Locate the cell with the specified text and output its [X, Y] center coordinate. 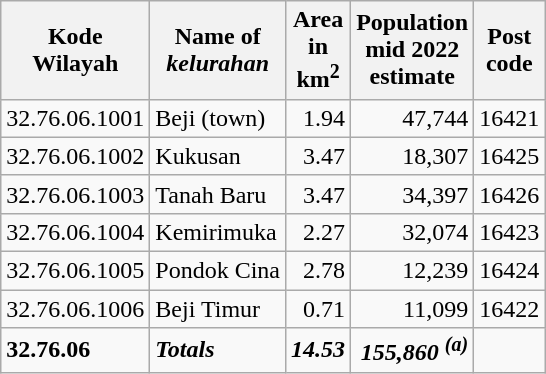
155,860 (a) [412, 350]
32.76.06.1005 [76, 271]
Area in km2 [318, 50]
Beji Timur [218, 309]
16423 [510, 232]
16424 [510, 271]
14.53 [318, 350]
12,239 [412, 271]
Totals [218, 350]
32,074 [412, 232]
18,307 [412, 156]
Kemirimuka [218, 232]
Kode Wilayah [76, 50]
16425 [510, 156]
47,744 [412, 118]
32.76.06.1003 [76, 194]
16426 [510, 194]
Name of kelurahan [218, 50]
11,099 [412, 309]
32.76.06.1002 [76, 156]
1.94 [318, 118]
32.76.06.1004 [76, 232]
34,397 [412, 194]
Pondok Cina [218, 271]
32.76.06.1001 [76, 118]
Postcode [510, 50]
Kukusan [218, 156]
16421 [510, 118]
16422 [510, 309]
Tanah Baru [218, 194]
2.78 [318, 271]
32.76.06 [76, 350]
2.27 [318, 232]
32.76.06.1006 [76, 309]
Populationmid 2022estimate [412, 50]
0.71 [318, 309]
Beji (town) [218, 118]
